Provide the (x, y) coordinate of the cell's center where the given text is located.  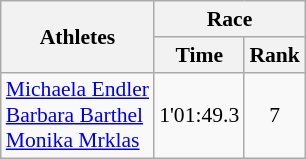
Rank (274, 55)
Michaela EndlerBarbara BarthelMonika Mrklas (78, 116)
1'01:49.3 (199, 116)
7 (274, 116)
Race (230, 19)
Athletes (78, 36)
Time (199, 55)
